Capture the cell that displays the provided text and extract its [X, Y] central coordinate. 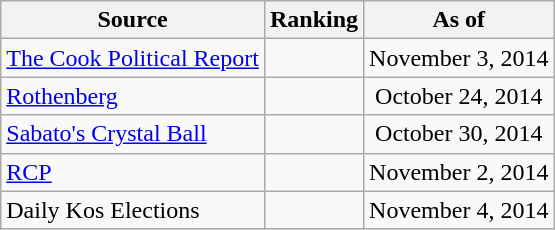
November 2, 2014 [459, 172]
Daily Kos Elections [133, 210]
Sabato's Crystal Ball [133, 134]
Ranking [314, 20]
November 3, 2014 [459, 58]
RCP [133, 172]
Source [133, 20]
As of [459, 20]
The Cook Political Report [133, 58]
November 4, 2014 [459, 210]
October 24, 2014 [459, 96]
Rothenberg [133, 96]
October 30, 2014 [459, 134]
